Find where the given text appears and provide that cell's center as (x, y) coordinate. 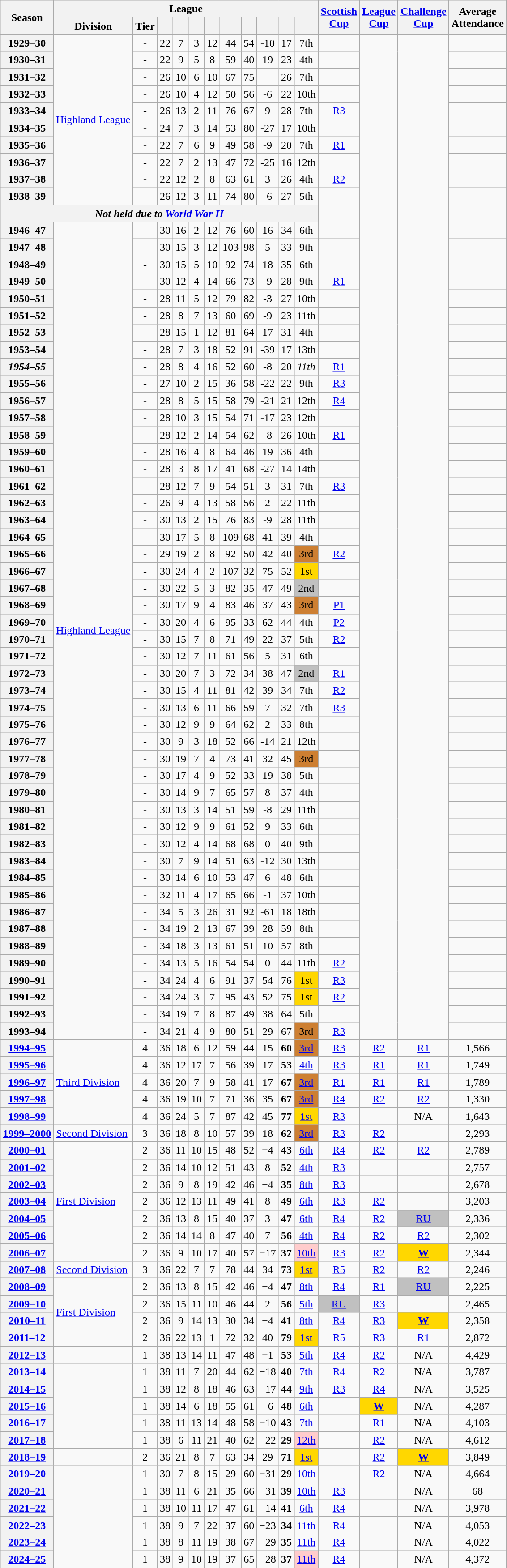
1975–76 (27, 724)
-14 (268, 741)
1951–52 (27, 316)
-61 (268, 912)
2002–03 (27, 1184)
2017–18 (27, 1440)
1938–39 (27, 196)
77 (286, 1116)
1992–93 (27, 1014)
3,978 (477, 1508)
−14 (268, 1508)
1937–38 (27, 179)
3,525 (477, 1389)
Season (27, 17)
1,749 (477, 1065)
1967–68 (27, 588)
69 (249, 316)
1,643 (477, 1116)
1997–98 (27, 1099)
14th (306, 469)
2005–06 (27, 1235)
1955–56 (27, 384)
-39 (268, 350)
2,344 (477, 1252)
LeagueCup (379, 17)
1930–31 (27, 60)
1962–63 (27, 503)
1935–36 (27, 145)
109 (231, 537)
1961–62 (27, 486)
2,225 (477, 1286)
1983–84 (27, 861)
1965–66 (27, 554)
2019–20 (27, 1474)
2,757 (477, 1167)
−18 (268, 1372)
1994–95 (27, 1048)
1985–86 (27, 895)
2022–23 (27, 1525)
1964–65 (27, 537)
P2 (339, 622)
1979–80 (27, 793)
2016–17 (27, 1423)
107 (231, 571)
1999–2000 (27, 1133)
2,336 (477, 1218)
1981–82 (27, 827)
Third Division (93, 1082)
Tier (145, 26)
1987–88 (27, 929)
1993–94 (27, 1031)
1988–89 (27, 946)
ScottishCup (339, 17)
1972–73 (27, 673)
4,429 (477, 1355)
1998–99 (27, 1116)
1989–90 (27, 963)
1966–67 (27, 571)
4,287 (477, 1406)
4,612 (477, 1440)
1932–33 (27, 94)
1936–37 (27, 162)
Division (93, 26)
1958–59 (27, 435)
103 (231, 248)
-25 (268, 162)
1947–48 (27, 248)
1980–81 (27, 810)
1974–75 (27, 707)
1,566 (477, 1048)
-22 (268, 384)
1982–83 (27, 844)
2013–14 (27, 1372)
1973–74 (27, 690)
Not held due to World War II (159, 214)
P1 (339, 605)
4,053 (477, 1525)
1976–77 (27, 741)
2006–07 (27, 1252)
1971–72 (27, 656)
18th (306, 912)
1933–34 (27, 111)
3,203 (477, 1201)
2,872 (477, 1338)
78 (231, 1269)
1950–51 (27, 299)
1986–87 (27, 912)
2,678 (477, 1184)
1953–54 (27, 350)
1995–96 (27, 1065)
−29 (268, 1542)
2,293 (477, 1133)
2007–08 (27, 1269)
2000–01 (27, 1150)
1954–55 (27, 367)
1978–79 (27, 776)
1946–47 (27, 231)
1,330 (477, 1099)
2023–24 (27, 1542)
2024–25 (27, 1559)
1,789 (477, 1082)
1957–58 (27, 418)
1948–49 (27, 265)
4,103 (477, 1423)
-1 (268, 895)
2,246 (477, 1269)
−23 (268, 1525)
−10 (268, 1423)
1929–30 (27, 43)
2012–13 (27, 1355)
2020–21 (27, 1491)
1959–60 (27, 452)
2001–02 (27, 1167)
2009–10 (27, 1304)
3,787 (477, 1372)
1970–71 (27, 639)
4,372 (477, 1559)
−6 (268, 1406)
2004–05 (27, 1218)
2,465 (477, 1304)
2,789 (477, 1150)
1984–85 (27, 878)
1969–70 (27, 622)
1963–64 (27, 520)
ChallengeCup (423, 17)
−1 (268, 1355)
-21 (268, 401)
League (186, 9)
4,664 (477, 1474)
2,302 (477, 1235)
2003–04 (27, 1201)
2021–22 (27, 1508)
1968–69 (27, 605)
2010–11 (27, 1321)
-10 (268, 43)
1991–92 (27, 997)
1956–57 (27, 401)
1952–53 (27, 333)
1990–91 (27, 980)
-3 (268, 299)
2,358 (477, 1321)
1960–61 (27, 469)
AverageAttendance (477, 17)
2008–09 (27, 1286)
−28 (268, 1559)
2014–15 (27, 1389)
2018–19 (27, 1457)
4,022 (477, 1542)
1996–97 (27, 1082)
−22 (268, 1440)
2011–12 (27, 1338)
2015–16 (27, 1406)
98 (249, 248)
-12 (268, 861)
1931–32 (27, 77)
1949–50 (27, 282)
-17 (268, 418)
1977–78 (27, 759)
3,849 (477, 1457)
55 (231, 1406)
1934–35 (27, 128)
